Identify which cell holds the provided text, then report its (X, Y) central coordinate. 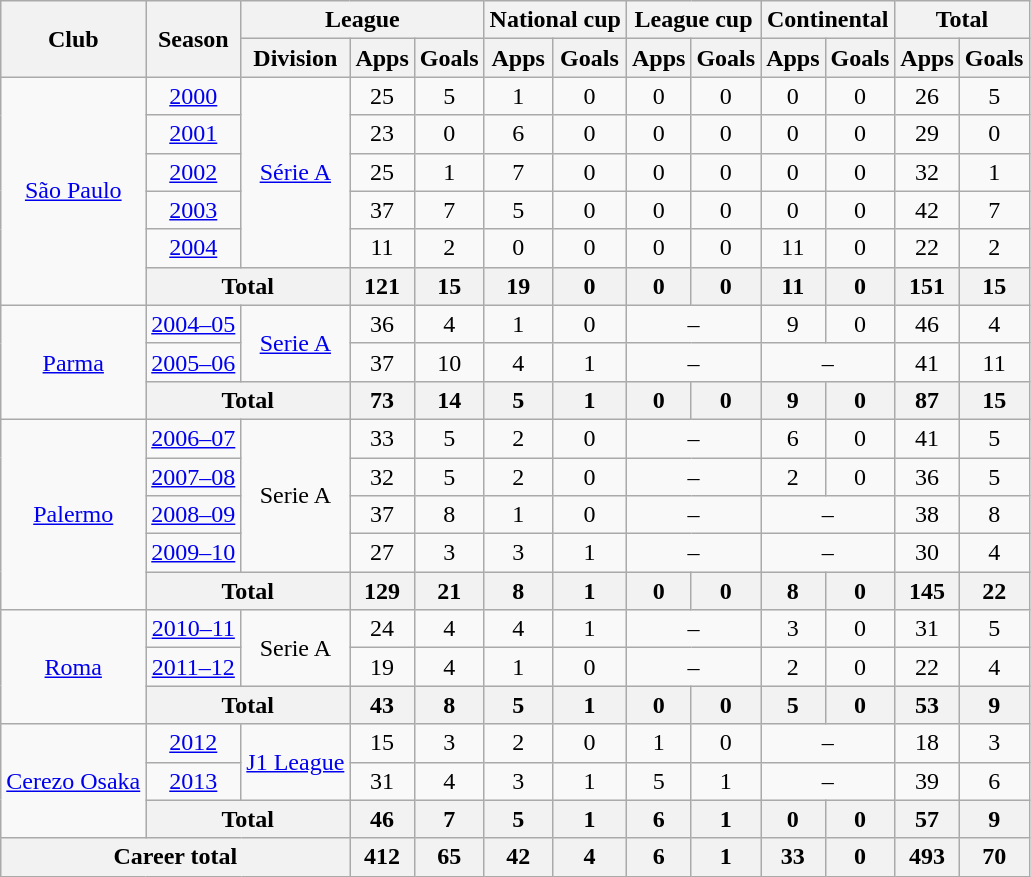
2012 (194, 743)
57 (927, 819)
18 (927, 743)
14 (449, 400)
League (362, 20)
São Paulo (74, 191)
10 (449, 362)
2013 (194, 781)
2004–05 (194, 324)
Division (296, 58)
2007–08 (194, 477)
121 (382, 286)
30 (927, 553)
2010–11 (194, 629)
29 (927, 134)
39 (927, 781)
2006–07 (194, 438)
73 (382, 400)
53 (927, 705)
43 (382, 705)
27 (382, 553)
2004 (194, 248)
Palermo (74, 514)
70 (994, 857)
38 (927, 515)
Continental (828, 20)
145 (927, 591)
League cup (693, 20)
2003 (194, 210)
2005–06 (194, 362)
2000 (194, 96)
2002 (194, 172)
2011–12 (194, 667)
151 (927, 286)
412 (382, 857)
493 (927, 857)
Career total (176, 857)
J1 League (296, 762)
65 (449, 857)
87 (927, 400)
National cup (555, 20)
Cerezo Osaka (74, 781)
2001 (194, 134)
26 (927, 96)
2009–10 (194, 553)
Série A (296, 172)
129 (382, 591)
2008–09 (194, 515)
Season (194, 39)
Roma (74, 667)
Parma (74, 362)
21 (449, 591)
23 (382, 134)
24 (382, 629)
Club (74, 39)
